Determine the (X, Y) coordinate at the center of the cell enclosing the given text.  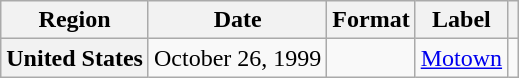
Motown (461, 58)
Format (371, 20)
United States (75, 58)
Region (75, 20)
Date (237, 20)
Label (461, 20)
October 26, 1999 (237, 58)
